Locate the cell with the specified text and output its (x, y) center coordinate. 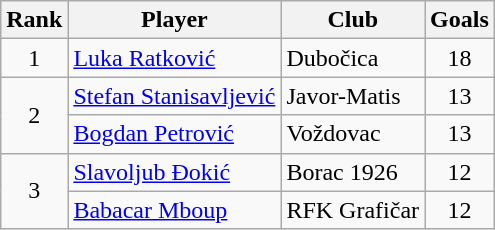
Bogdan Petrović (174, 134)
1 (34, 58)
RFK Grafičar (353, 210)
Club (353, 20)
3 (34, 191)
Voždovac (353, 134)
Dubočica (353, 58)
2 (34, 115)
Goals (460, 20)
Rank (34, 20)
18 (460, 58)
Borac 1926 (353, 172)
Luka Ratković (174, 58)
Babacar Mboup (174, 210)
Stefan Stanisavljević (174, 96)
Player (174, 20)
Javor-Matis (353, 96)
Slavoljub Đokić (174, 172)
